Pinpoint the cell where the given text exists, returning its [x, y] midpoint coordinate. 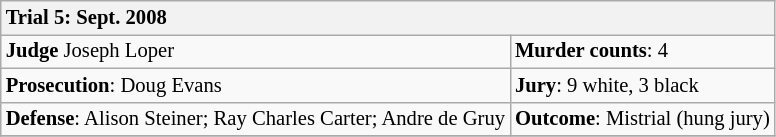
Defense: Alison Steiner; Ray Charles Carter; Andre de Gruy [256, 119]
Trial 5: Sept. 2008 [388, 17]
Judge Joseph Loper [256, 51]
Outcome: Mistrial (hung jury) [642, 119]
Jury: 9 white, 3 black [642, 85]
Prosecution: Doug Evans [256, 85]
Murder counts: 4 [642, 51]
